Find where the given text appears and provide that cell's center as (x, y) coordinate. 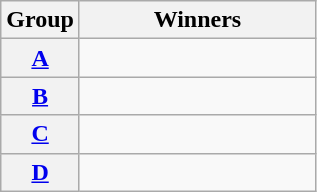
Group (40, 20)
D (40, 172)
C (40, 134)
A (40, 58)
B (40, 96)
Winners (197, 20)
